For the text-containing cell, return its midpoint in [x, y] coordinate format. 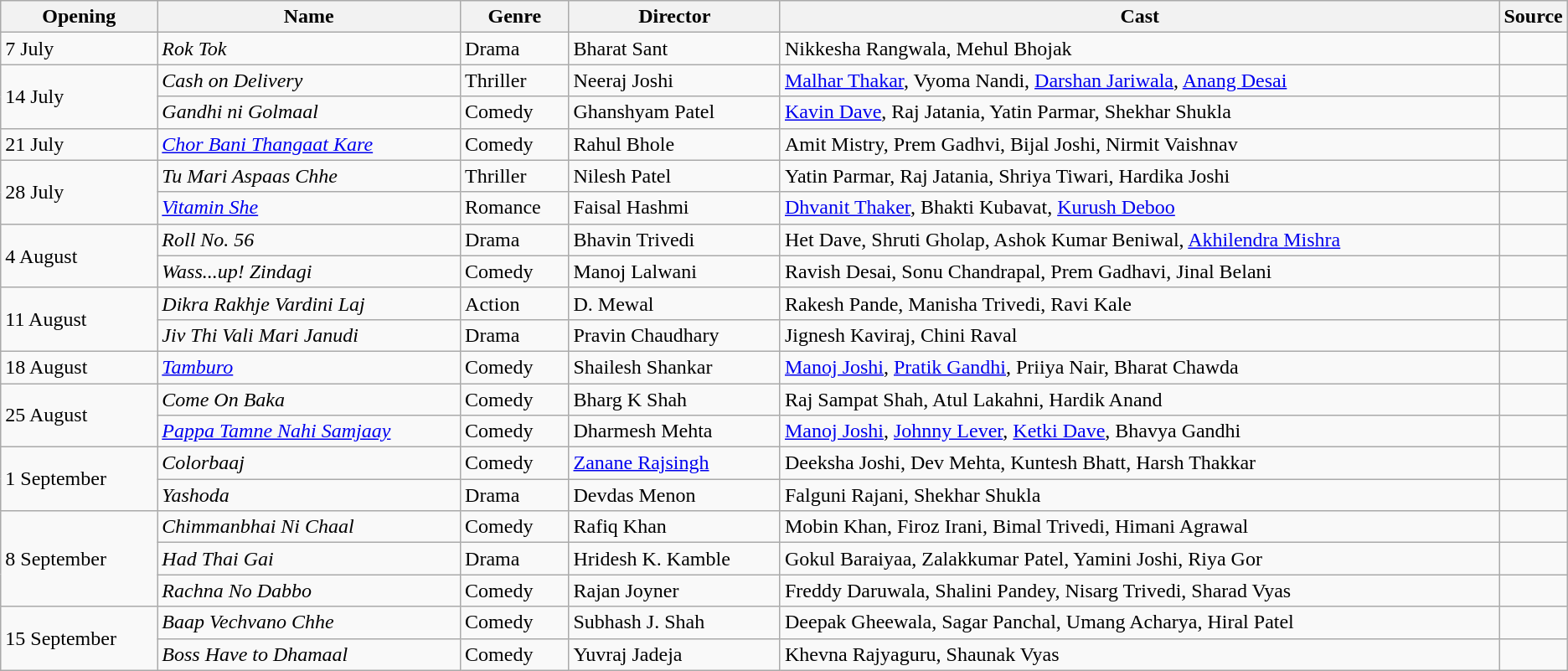
Malhar Thakar, Vyoma Nandi, Darshan Jariwala, Anang Desai [1139, 80]
Devdas Menon [674, 495]
Amit Mistry, Prem Gadhvi, Bijal Joshi, Nirmit Vaishnav [1139, 144]
Opening [79, 17]
Ravish Desai, Sonu Chandrapal, Prem Gadhavi, Jinal Belani [1139, 271]
D. Mewal [674, 303]
Tu Mari Aspaas Chhe [309, 176]
Jiv Thi Vali Mari Janudi [309, 335]
Romance [514, 208]
Director [674, 17]
8 September [79, 559]
Pravin Chaudhary [674, 335]
15 September [79, 638]
28 July [79, 192]
Falguni Rajani, Shekhar Shukla [1139, 495]
Bharat Sant [674, 49]
Dikra Rakhje Vardini Laj [309, 303]
Colorbaaj [309, 463]
Vitamin She [309, 208]
Khevna Rajyaguru, Shaunak Vyas [1139, 654]
Gandhi ni Golmaal [309, 112]
4 August [79, 255]
Faisal Hashmi [674, 208]
Rok Tok [309, 49]
Manoj Joshi, Johnny Lever, Ketki Dave, Bhavya Gandhi [1139, 431]
Nikkesha Rangwala, Mehul Bhojak [1139, 49]
Rachna No Dabbo [309, 591]
Shailesh Shankar [674, 367]
Bharg K Shah [674, 400]
25 August [79, 416]
Deepak Gheewala, Sagar Panchal, Umang Acharya, Hiral Patel [1139, 622]
Chimmanbhai Ni Chaal [309, 527]
14 July [79, 96]
18 August [79, 367]
Tamburo [309, 367]
Had Thai Gai [309, 559]
Yashoda [309, 495]
Hridesh K. Kamble [674, 559]
Kavin Dave, Raj Jatania, Yatin Parmar, Shekhar Shukla [1139, 112]
Rafiq Khan [674, 527]
1 September [79, 479]
Boss Have to Dhamaal [309, 654]
Name [309, 17]
Ghanshyam Patel [674, 112]
Subhash J. Shah [674, 622]
Neeraj Joshi [674, 80]
Jignesh Kaviraj, Chini Raval [1139, 335]
Mobin Khan, Firoz Irani, Bimal Trivedi, Himani Agrawal [1139, 527]
Raj Sampat Shah, Atul Lakahni, Hardik Anand [1139, 400]
Rajan Joyner [674, 591]
Come On Baka [309, 400]
Dhvanit Thaker, Bhakti Kubavat, Kurush Deboo [1139, 208]
Source [1533, 17]
Gokul Baraiyaa, Zalakkumar Patel, Yamini Joshi, Riya Gor [1139, 559]
Manoj Lalwani [674, 271]
Het Dave, Shruti Gholap, Ashok Kumar Beniwal, Akhilendra Mishra [1139, 240]
Manoj Joshi, Pratik Gandhi, Priiya Nair, Bharat Chawda [1139, 367]
Rakesh Pande, Manisha Trivedi, Ravi Kale [1139, 303]
Genre [514, 17]
Yatin Parmar, Raj Jatania, Shriya Tiwari, Hardika Joshi [1139, 176]
Cash on Delivery [309, 80]
Pappa Tamne Nahi Samjaay [309, 431]
Bhavin Trivedi [674, 240]
Wass...up! Zindagi [309, 271]
Cast [1139, 17]
Yuvraj Jadeja [674, 654]
Dharmesh Mehta [674, 431]
11 August [79, 319]
Freddy Daruwala, Shalini Pandey, Nisarg Trivedi, Sharad Vyas [1139, 591]
Chor Bani Thangaat Kare [309, 144]
21 July [79, 144]
Nilesh Patel [674, 176]
Roll No. 56 [309, 240]
Action [514, 303]
7 July [79, 49]
Zanane Rajsingh [674, 463]
Deeksha Joshi, Dev Mehta, Kuntesh Bhatt, Harsh Thakkar [1139, 463]
Baap Vechvano Chhe [309, 622]
Rahul Bhole [674, 144]
